From the cell containing the given text, extract its center point as [x, y] coordinate. 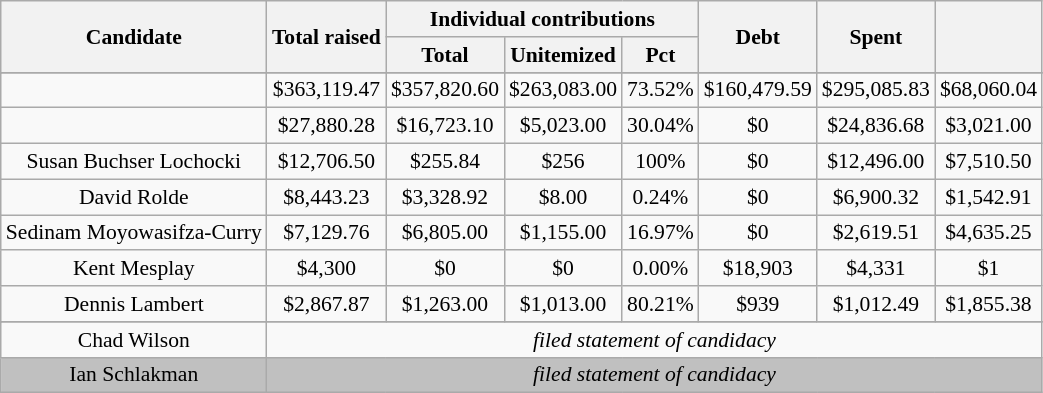
80.21% [660, 304]
$24,836.68 [876, 126]
David Rolde [134, 197]
$8.00 [563, 197]
0.00% [660, 269]
$7,129.76 [326, 233]
$1,542.91 [988, 197]
$1,012.49 [876, 304]
$295,085.83 [876, 90]
Ian Schlakman [134, 375]
Individual contributions [542, 19]
73.52% [660, 90]
$1,263.00 [445, 304]
$4,331 [876, 269]
$27,880.28 [326, 126]
$18,903 [758, 269]
Kent Mesplay [134, 269]
Spent [876, 36]
$1 [988, 269]
$357,820.60 [445, 90]
Total raised [326, 36]
$3,328.92 [445, 197]
$8,443.23 [326, 197]
$2,867.87 [326, 304]
Sedinam Moyowasifza-Curry [134, 233]
$263,083.00 [563, 90]
$363,119.47 [326, 90]
Candidate [134, 36]
Debt [758, 36]
16.97% [660, 233]
$256 [563, 162]
$3,021.00 [988, 126]
$1,155.00 [563, 233]
Dennis Lambert [134, 304]
$6,805.00 [445, 233]
$6,900.32 [876, 197]
$12,706.50 [326, 162]
$4,300 [326, 269]
$7,510.50 [988, 162]
$5,023.00 [563, 126]
100% [660, 162]
$160,479.59 [758, 90]
Total [445, 55]
$939 [758, 304]
Chad Wilson [134, 340]
$2,619.51 [876, 233]
$68,060.04 [988, 90]
$255.84 [445, 162]
Unitemized [563, 55]
0.24% [660, 197]
$1,855.38 [988, 304]
30.04% [660, 126]
Pct [660, 55]
$1,013.00 [563, 304]
$12,496.00 [876, 162]
Susan Buchser Lochocki [134, 162]
$16,723.10 [445, 126]
$4,635.25 [988, 233]
